Output the (x, y) coordinate of the center of the cell containing the given text.  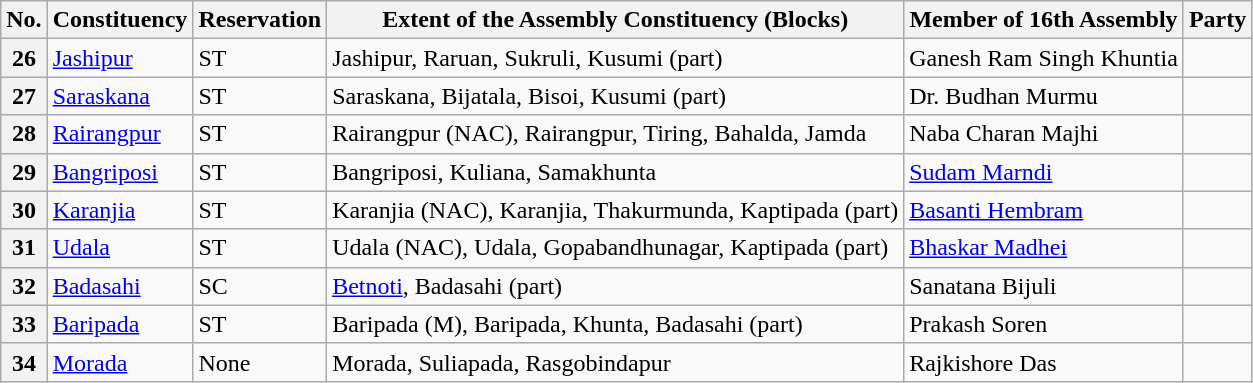
Sanatana Bijuli (1044, 286)
Dr. Budhan Murmu (1044, 96)
Saraskana, Bijatala, Bisoi, Kusumi (part) (616, 96)
Jashipur (120, 58)
Udala (120, 248)
Morada, Suliapada, Rasgobindapur (616, 362)
None (260, 362)
Sudam Marndi (1044, 172)
No. (24, 20)
Udala (NAC), Udala, Gopabandhunagar, Kaptipada (part) (616, 248)
32 (24, 286)
Badasahi (120, 286)
31 (24, 248)
Rairangpur (120, 134)
Saraskana (120, 96)
Karanjia (NAC), Karanjia, Thakurmunda, Kaptipada (part) (616, 210)
Betnoti, Badasahi (part) (616, 286)
34 (24, 362)
Prakash Soren (1044, 324)
Extent of the Assembly Constituency (Blocks) (616, 20)
Member of 16th Assembly (1044, 20)
Ganesh Ram Singh Khuntia (1044, 58)
Jashipur, Raruan, Sukruli, Kusumi (part) (616, 58)
33 (24, 324)
Bhaskar Madhei (1044, 248)
Bangriposi, Kuliana, Samakhunta (616, 172)
Baripada (120, 324)
30 (24, 210)
Rairangpur (NAC), Rairangpur, Tiring, Bahalda, Jamda (616, 134)
Rajkishore Das (1044, 362)
28 (24, 134)
29 (24, 172)
Bangriposi (120, 172)
Party (1217, 20)
Baripada (M), Baripada, Khunta, Badasahi (part) (616, 324)
27 (24, 96)
Karanjia (120, 210)
Reservation (260, 20)
Naba Charan Majhi (1044, 134)
Constituency (120, 20)
Morada (120, 362)
SC (260, 286)
26 (24, 58)
Basanti Hembram (1044, 210)
